Return the [X, Y] coordinate for the center point of the cell that contains the specified text.  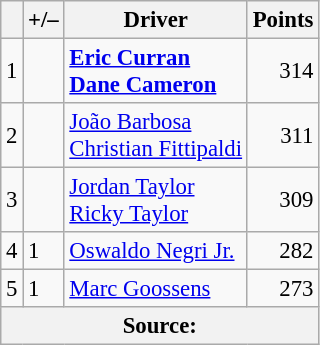
Marc Goossens [156, 289]
4 [12, 251]
2 [12, 136]
Oswaldo Negri Jr. [156, 251]
314 [282, 72]
Eric Curran Dane Cameron [156, 72]
Jordan Taylor Ricky Taylor [156, 200]
273 [282, 289]
309 [282, 200]
3 [12, 200]
João Barbosa Christian Fittipaldi [156, 136]
Driver [156, 20]
Points [282, 20]
311 [282, 136]
282 [282, 251]
+/– [44, 20]
5 [12, 289]
